Capture the cell that displays the provided text and extract its [X, Y] central coordinate. 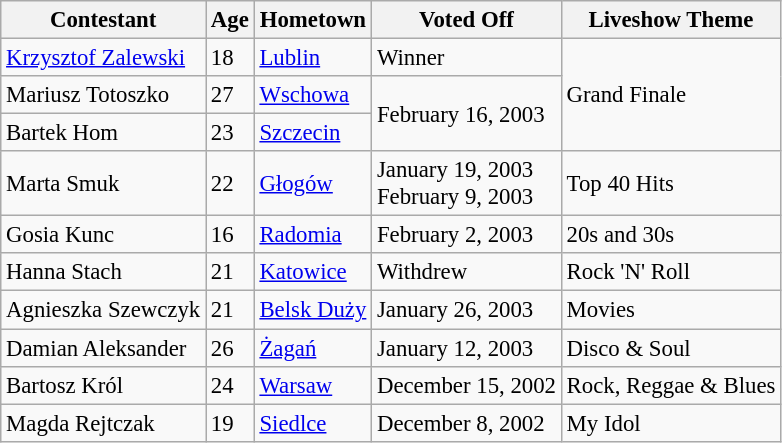
24 [230, 385]
Mariusz Totoszko [104, 95]
Hometown [313, 20]
Movies [670, 310]
23 [230, 133]
Rock 'N' Roll [670, 273]
27 [230, 95]
Age [230, 20]
Marta Smuk [104, 184]
Agnieszka Szewczyk [104, 310]
Krzysztof Zalewski [104, 58]
January 12, 2003 [467, 348]
18 [230, 58]
Gosia Kunc [104, 235]
January 26, 2003 [467, 310]
February 2, 2003 [467, 235]
Voted Off [467, 20]
Bartosz Król [104, 385]
Disco & Soul [670, 348]
January 19, 2003February 9, 2003 [467, 184]
Radomia [313, 235]
Bartek Hom [104, 133]
Top 40 Hits [670, 184]
February 16, 2003 [467, 114]
Wschowa [313, 95]
Hanna Stach [104, 273]
Żagań [313, 348]
Belsk Duży [313, 310]
Damian Aleksander [104, 348]
Katowice [313, 273]
Winner [467, 58]
My Idol [670, 423]
Głogów [313, 184]
Liveshow Theme [670, 20]
20s and 30s [670, 235]
Magda Rejtczak [104, 423]
Contestant [104, 20]
Warsaw [313, 385]
Lublin [313, 58]
26 [230, 348]
December 8, 2002 [467, 423]
Grand Finale [670, 96]
Szczecin [313, 133]
22 [230, 184]
16 [230, 235]
Withdrew [467, 273]
Rock, Reggae & Blues [670, 385]
19 [230, 423]
December 15, 2002 [467, 385]
Siedlce [313, 423]
